Return [x, y] of the center of cell containing provided text 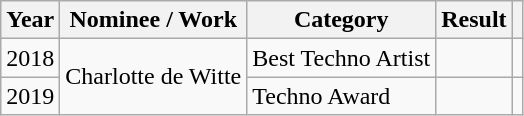
Charlotte de Witte [154, 77]
Best Techno Artist [342, 58]
Category [342, 20]
2018 [30, 58]
2019 [30, 96]
Result [474, 20]
Techno Award [342, 96]
Nominee / Work [154, 20]
Year [30, 20]
